Find where the given text appears and provide that cell's center as [X, Y] coordinate. 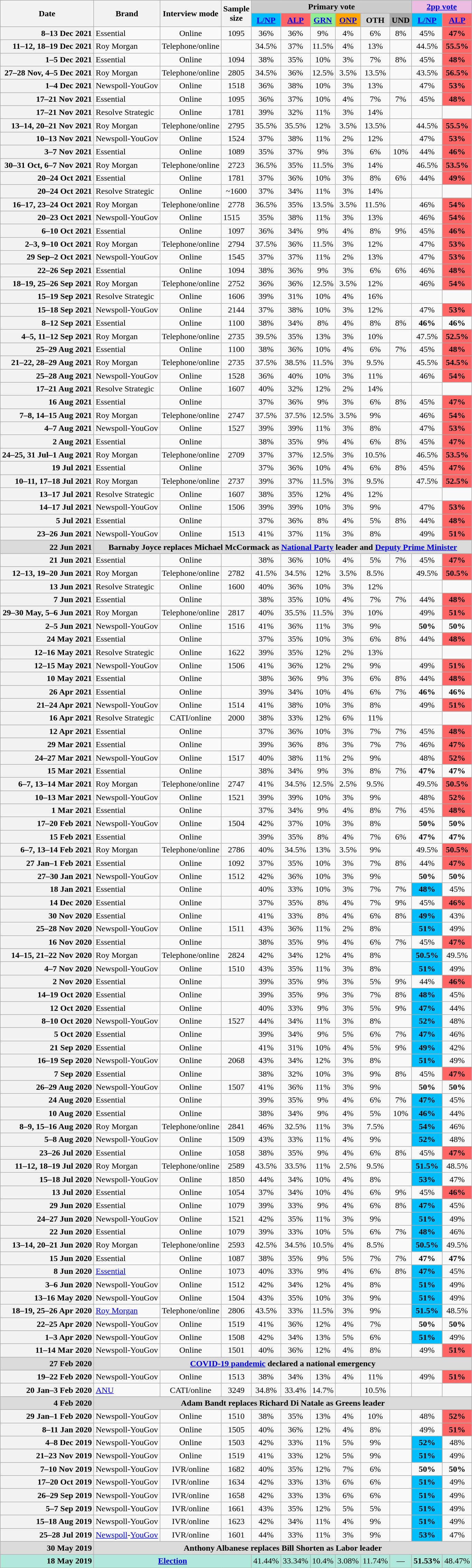
1089 [237, 152]
23–26 Jul 2020 [47, 1153]
20 Jan–3 Feb 2020 [47, 1390]
Election [173, 1561]
1097 [237, 231]
22 Jun 2020 [47, 1232]
19 Jul 2021 [47, 468]
2pp vote [442, 7]
2144 [237, 310]
17–20 Feb 2021 [47, 824]
26–29 Aug 2020 [47, 1087]
41.5% [266, 573]
15 Feb 2021 [47, 837]
5 Jul 2021 [47, 520]
Samplesize [237, 13]
16 Aug 2021 [47, 402]
~1600 [237, 191]
13–16 May 2020 [47, 1298]
1 Mar 2021 [47, 810]
25–29 Aug 2021 [47, 349]
2000 [237, 718]
30 Nov 2020 [47, 916]
Anthony Albanese replaces Bill Shorten as Labor leader [283, 1548]
1545 [237, 257]
6–7, 13–14 Mar 2021 [47, 784]
1058 [237, 1153]
1514 [237, 705]
27–30 Jan 2021 [47, 876]
21–24 Apr 2021 [47, 705]
17–21 Aug 2021 [47, 389]
2778 [237, 205]
15–18 Aug 2019 [47, 1522]
1087 [237, 1258]
2817 [237, 613]
21 Sep 2020 [47, 1048]
Primary vote [331, 7]
1623 [237, 1522]
22–25 Apr 2020 [47, 1324]
5 Oct 2020 [47, 1034]
13 Jun 2021 [47, 587]
10–11, 17–18 Jul 2021 [47, 481]
10–13 Nov 2021 [47, 138]
1501 [237, 1350]
2 Aug 2021 [47, 442]
13–14, 20–21 Nov 2021 [47, 125]
8–12 Sep 2021 [47, 323]
13–14, 20–21 Jun 2020 [47, 1245]
3.08% [348, 1561]
3–6 Jun 2020 [47, 1285]
2709 [237, 455]
1–3 Apr 2020 [47, 1337]
1054 [237, 1192]
1509 [237, 1140]
11.74% [375, 1561]
7–10 Nov 2019 [47, 1469]
14 Dec 2020 [47, 903]
8–11 Jan 2020 [47, 1430]
42.5% [266, 1245]
2593 [237, 1245]
15–18 Sep 2021 [47, 310]
23–26 Jun 2021 [47, 534]
24 Aug 2020 [47, 1100]
24–25, 31 Jul–1 Aug 2021 [47, 455]
5–8 Aug 2020 [47, 1140]
32.5% [295, 1126]
14–19 Oct 2020 [47, 995]
1508 [237, 1337]
27 Feb 2020 [47, 1363]
1850 [237, 1179]
51.53% [427, 1561]
1524 [237, 138]
12–16 May 2021 [47, 652]
4–7 Nov 2020 [47, 968]
16 Apr 2021 [47, 718]
1073 [237, 1271]
2805 [237, 73]
4–7 Aug 2021 [47, 428]
33.34% [295, 1561]
16–19 Sep 2020 [47, 1061]
11–12, 18–19 Dec 2021 [47, 46]
2589 [237, 1166]
8–13 Dec 2021 [47, 33]
54.5% [457, 362]
8 Jun 2020 [47, 1271]
1518 [237, 86]
1528 [237, 375]
25–28 Jul 2019 [47, 1535]
UND [400, 20]
4–8 Dec 2019 [47, 1443]
2723 [237, 165]
19–22 Feb 2020 [47, 1377]
2794 [237, 244]
2782 [237, 573]
1507 [237, 1087]
1682 [237, 1469]
14–17 Jul 2021 [47, 507]
Date [47, 13]
29 Jun 2020 [47, 1205]
29 Sep–2 Oct 2021 [47, 257]
2806 [237, 1311]
13–17 Jul 2021 [47, 494]
12 Oct 2020 [47, 1008]
1634 [237, 1482]
14.7% [323, 1390]
2795 [237, 125]
2 Nov 2020 [47, 981]
29 Jan–1 Feb 2020 [47, 1416]
27 Jan–1 Feb 2021 [47, 863]
29–30 May, 5–6 Jun 2021 [47, 613]
COVID-19 pandemic declared a national emergency [283, 1363]
29 Mar 2021 [47, 744]
45.5% [427, 362]
12–15 May 2021 [47, 665]
1517 [237, 758]
22–26 Sep 2021 [47, 270]
10 Aug 2020 [47, 1113]
15–19 Sep 2021 [47, 297]
— [400, 1561]
21 Jun 2021 [47, 560]
GRN [323, 20]
Barnaby Joyce replaces Michael McCormack as National Party leader and Deputy Prime Minister [283, 547]
21–22, 28–29 Aug 2021 [47, 362]
2–3, 9–10 Oct 2021 [47, 244]
4 Feb 2020 [47, 1403]
10–13 Mar 2021 [47, 797]
33.5% [295, 1166]
16% [375, 297]
8–10 Oct 2020 [47, 1021]
ONP [348, 20]
2737 [237, 481]
30–31 Oct, 6–7 Nov 2021 [47, 165]
18–19, 25–26 Apr 2020 [47, 1311]
7 Jun 2021 [47, 600]
OTH [375, 20]
11–12, 18–19 Jul 2020 [47, 1166]
13 Jul 2020 [47, 1192]
56.5% [457, 73]
48.47% [457, 1561]
2786 [237, 850]
14–15, 21–22 Nov 2020 [47, 955]
12 Apr 2021 [47, 731]
1515 [237, 218]
24–27 Jun 2020 [47, 1218]
16–17, 23–24 Oct 2021 [47, 205]
3249 [237, 1390]
7–8, 14–15 Aug 2021 [47, 415]
7 Sep 2020 [47, 1074]
18 May 2019 [47, 1561]
2068 [237, 1061]
2841 [237, 1126]
26–29 Sep 2019 [47, 1495]
3–7 Nov 2021 [47, 152]
38.5% [295, 362]
16 Nov 2020 [47, 942]
1505 [237, 1430]
7.5% [375, 1126]
26 Apr 2021 [47, 692]
1622 [237, 652]
24 May 2021 [47, 639]
12–13, 19–20 Jun 2021 [47, 573]
15 Jun 2020 [47, 1258]
1503 [237, 1443]
Interview mode [191, 13]
10 May 2021 [47, 679]
Brand [127, 13]
ANU [127, 1390]
15–18 Jul 2020 [47, 1179]
27–28 Nov, 4–5 Dec 2021 [47, 73]
1601 [237, 1535]
18 Jan 2021 [47, 889]
33.4% [295, 1390]
30 May 2019 [47, 1548]
2824 [237, 955]
15 Mar 2021 [47, 771]
2–5 Jun 2021 [47, 626]
11–14 Mar 2020 [47, 1350]
17–20 Oct 2019 [47, 1482]
4–5, 11–12 Sep 2021 [47, 336]
6–7, 13–14 Feb 2021 [47, 850]
25–28 Aug 2021 [47, 375]
1600 [237, 587]
1–5 Dec 2021 [47, 60]
1092 [237, 863]
20–23 Oct 2021 [47, 218]
21–23 Nov 2019 [47, 1456]
1658 [237, 1495]
1516 [237, 626]
25–28 Nov 2020 [47, 929]
5–7 Sep 2019 [47, 1508]
41.44% [266, 1561]
1661 [237, 1508]
2752 [237, 283]
8–9, 15–16 Aug 2020 [47, 1126]
6–10 Oct 2021 [47, 231]
Adam Bandt replaces Richard Di Natale as Greens leader [283, 1403]
24–27 Mar 2021 [47, 758]
39.5% [266, 336]
10.4% [323, 1561]
1–4 Dec 2021 [47, 86]
22 Jun 2021 [47, 547]
34.8% [266, 1390]
1511 [237, 929]
18–19, 25–26 Sep 2021 [47, 283]
1606 [237, 297]
